Extract the [x, y] coordinate from the center of the cell holding the provided text.  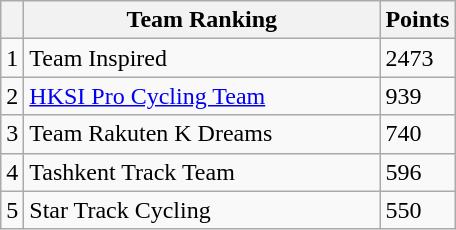
740 [418, 134]
5 [12, 210]
4 [12, 172]
596 [418, 172]
2473 [418, 58]
550 [418, 210]
Tashkent Track Team [202, 172]
Team Ranking [202, 20]
1 [12, 58]
939 [418, 96]
Star Track Cycling [202, 210]
Team Inspired [202, 58]
Points [418, 20]
HKSI Pro Cycling Team [202, 96]
3 [12, 134]
2 [12, 96]
Team Rakuten K Dreams [202, 134]
